Scan for the cell matching the given text and deliver its [x, y] coordinate at center. 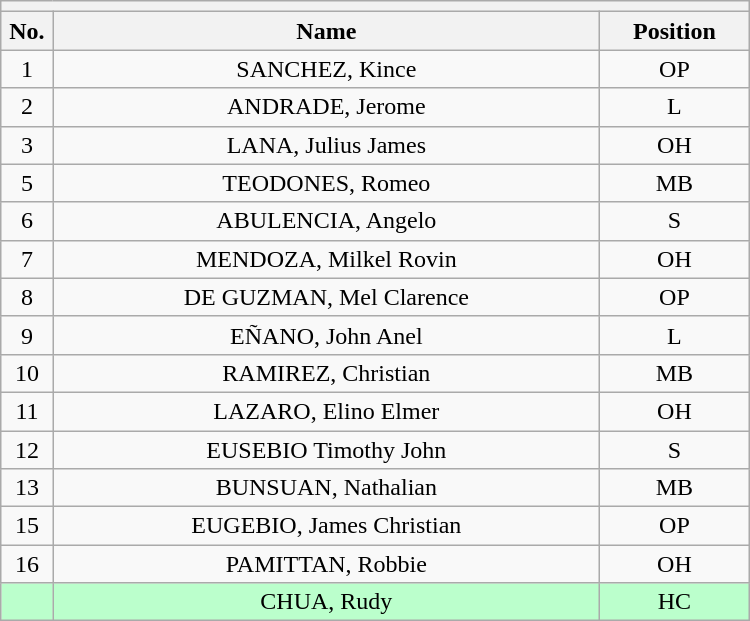
BUNSUAN, Nathalian [326, 488]
ANDRADE, Jerome [326, 107]
Name [326, 31]
7 [27, 259]
LANA, Julius James [326, 145]
TEODONES, Romeo [326, 183]
CHUA, Rudy [326, 602]
EUGEBIO, James Christian [326, 526]
PAMITTAN, Robbie [326, 564]
5 [27, 183]
6 [27, 221]
DE GUZMAN, Mel Clarence [326, 297]
MENDOZA, Milkel Rovin [326, 259]
ABULENCIA, Angelo [326, 221]
EUSEBIO Timothy John [326, 449]
12 [27, 449]
HC [675, 602]
1 [27, 69]
9 [27, 335]
EÑANO, John Anel [326, 335]
8 [27, 297]
Position [675, 31]
2 [27, 107]
RAMIREZ, Christian [326, 373]
LAZARO, Elino Elmer [326, 411]
11 [27, 411]
13 [27, 488]
No. [27, 31]
16 [27, 564]
SANCHEZ, Kince [326, 69]
15 [27, 526]
3 [27, 145]
10 [27, 373]
